Detect which cell encompasses the target text, then output its [x, y] center coordinate. 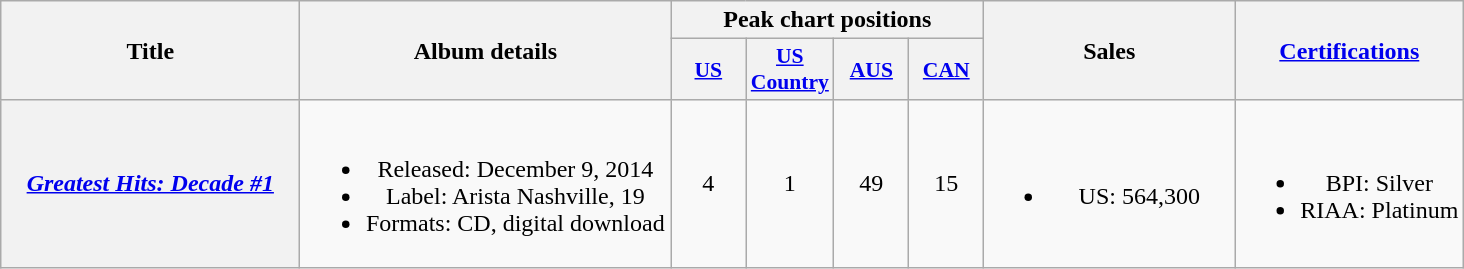
49 [872, 184]
1 [790, 184]
US: 564,300 [1110, 184]
Certifications [1350, 50]
Sales [1110, 50]
US Country [790, 70]
Released: December 9, 2014Label: Arista Nashville, 19Formats: CD, digital download [486, 184]
4 [708, 184]
US [708, 70]
Title [150, 50]
BPI: SilverRIAA: Platinum [1350, 184]
15 [946, 184]
Greatest Hits: Decade #1 [150, 184]
AUS [872, 70]
Peak chart positions [828, 20]
Album details [486, 50]
CAN [946, 70]
